Find where the given text appears and provide that cell's center as (x, y) coordinate. 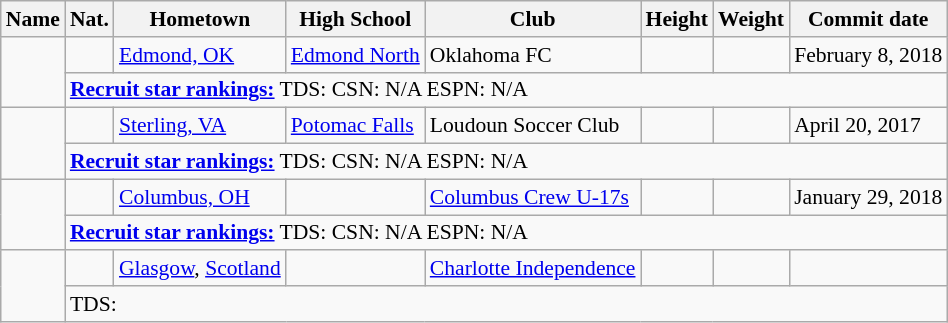
Glasgow, Scotland (200, 269)
Weight (751, 19)
Edmond, OK (200, 55)
Loudoun Soccer Club (533, 126)
Commit date (868, 19)
Columbus, OH (200, 197)
Charlotte Independence (533, 269)
January 29, 2018 (868, 197)
TDS: (506, 304)
Oklahoma FC (533, 55)
Columbus Crew U-17s (533, 197)
Potomac Falls (356, 126)
February 8, 2018 (868, 55)
High School (356, 19)
Height (677, 19)
Hometown (200, 19)
Sterling, VA (200, 126)
April 20, 2017 (868, 126)
Nat. (90, 19)
Name (33, 19)
Edmond North (356, 55)
Club (533, 19)
